For the text-containing cell, return its midpoint in (x, y) coordinate format. 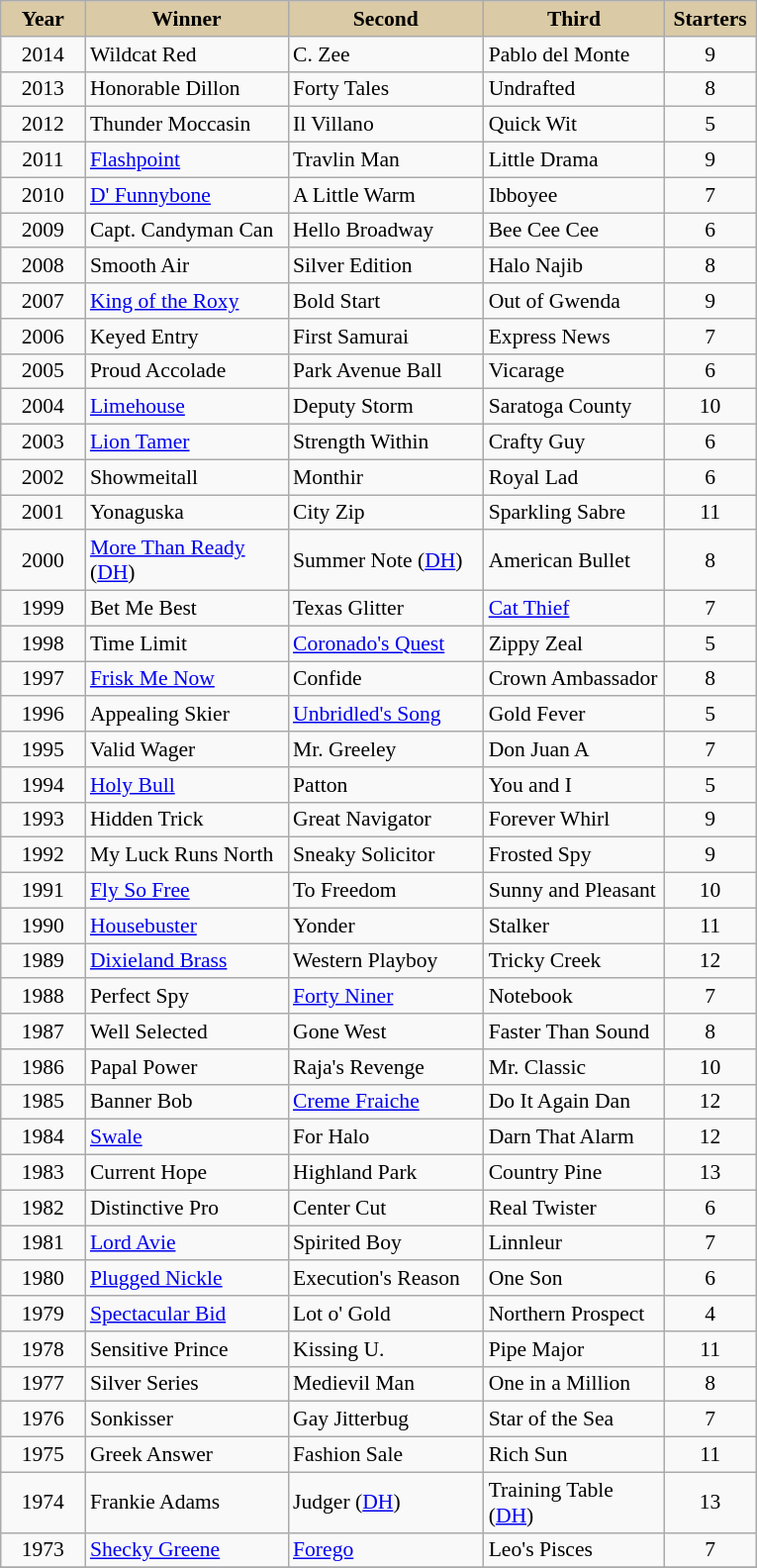
Travlin Man (386, 160)
Deputy Storm (386, 407)
2006 (44, 337)
Out of Gwenda (574, 301)
4 (710, 1314)
For Halo (386, 1137)
Vicarage (574, 371)
Ibboyee (574, 195)
Highland Park (386, 1173)
Il Villano (386, 125)
To Freedom (386, 891)
2002 (44, 477)
Distinctive Pro (186, 1208)
Sonkisser (186, 1420)
One Son (574, 1279)
1988 (44, 997)
1976 (44, 1420)
Hidden Trick (186, 820)
Proud Accolade (186, 371)
Real Twister (574, 1208)
King of the Roxy (186, 301)
More Than Ready (DH) (186, 560)
2012 (44, 125)
Summer Note (DH) (386, 560)
Notebook (574, 997)
Spirited Boy (386, 1243)
Crafty Guy (574, 442)
2008 (44, 266)
2005 (44, 371)
1984 (44, 1137)
Pipe Major (574, 1349)
1998 (44, 643)
1987 (44, 1031)
Silver Series (186, 1384)
Banner Bob (186, 1102)
C. Zee (386, 54)
Country Pine (574, 1173)
Patton (386, 785)
Bee Cee Cee (574, 231)
Capt. Candyman Can (186, 231)
Hello Broadway (386, 231)
Silver Edition (386, 266)
Holy Bull (186, 785)
1992 (44, 855)
Confide (386, 679)
Fashion Sale (386, 1455)
Second (386, 19)
Dixieland Brass (186, 961)
1994 (44, 785)
Frankie Adams (186, 1503)
Raja's Revenge (386, 1067)
Halo Najib (574, 266)
Center Cut (386, 1208)
1990 (44, 926)
Valid Wager (186, 749)
2013 (44, 89)
1980 (44, 1279)
City Zip (386, 513)
Perfect Spy (186, 997)
Darn That Alarm (574, 1137)
1977 (44, 1384)
You and I (574, 785)
1974 (44, 1503)
Coronado's Quest (386, 643)
Forever Whirl (574, 820)
Zippy Zeal (574, 643)
Texas Glitter (386, 609)
Creme Fraiche (386, 1102)
Lord Avie (186, 1243)
2009 (44, 231)
1997 (44, 679)
Showmeitall (186, 477)
Time Limit (186, 643)
Lot o' Gold (386, 1314)
Flashpoint (186, 160)
2000 (44, 560)
Starters (710, 19)
1982 (44, 1208)
Stalker (574, 926)
1973 (44, 1550)
Undrafted (574, 89)
Keyed Entry (186, 337)
1986 (44, 1067)
1993 (44, 820)
2007 (44, 301)
One in a Million (574, 1384)
Great Navigator (386, 820)
Current Hope (186, 1173)
Gay Jitterbug (386, 1420)
My Luck Runs North (186, 855)
Winner (186, 19)
Crown Ambassador (574, 679)
1989 (44, 961)
Saratoga County (574, 407)
Plugged Nickle (186, 1279)
Star of the Sea (574, 1420)
Wildcat Red (186, 54)
1996 (44, 715)
Don Juan A (574, 749)
Training Table (DH) (574, 1503)
Well Selected (186, 1031)
D' Funnybone (186, 195)
Smooth Air (186, 266)
Spectacular Bid (186, 1314)
Sneaky Solicitor (386, 855)
2001 (44, 513)
First Samurai (386, 337)
Lion Tamer (186, 442)
Mr. Classic (574, 1067)
Year (44, 19)
Do It Again Dan (574, 1102)
1985 (44, 1102)
1983 (44, 1173)
Rich Sun (574, 1455)
Royal Lad (574, 477)
Quick Wit (574, 125)
Medievil Man (386, 1384)
Greek Answer (186, 1455)
Housebuster (186, 926)
Park Avenue Ball (386, 371)
Gone West (386, 1031)
1979 (44, 1314)
Cat Thief (574, 609)
Papal Power (186, 1067)
1995 (44, 749)
2014 (44, 54)
Honorable Dillon (186, 89)
1975 (44, 1455)
Faster Than Sound (574, 1031)
Forty Niner (386, 997)
Sensitive Prince (186, 1349)
Western Playboy (386, 961)
Forty Tales (386, 89)
Strength Within (386, 442)
American Bullet (574, 560)
Yonder (386, 926)
2010 (44, 195)
Pablo del Monte (574, 54)
Fly So Free (186, 891)
Bold Start (386, 301)
Thunder Moccasin (186, 125)
Express News (574, 337)
Sunny and Pleasant (574, 891)
Leo's Pisces (574, 1550)
2011 (44, 160)
Frisk Me Now (186, 679)
Little Drama (574, 160)
Limehouse (186, 407)
2003 (44, 442)
Forego (386, 1550)
Unbridled's Song (386, 715)
Gold Fever (574, 715)
1999 (44, 609)
A Little Warm (386, 195)
Third (574, 19)
Swale (186, 1137)
Mr. Greeley (386, 749)
1978 (44, 1349)
Execution's Reason (386, 1279)
Appealing Skier (186, 715)
Judger (DH) (386, 1503)
1981 (44, 1243)
Bet Me Best (186, 609)
Northern Prospect (574, 1314)
Sparkling Sabre (574, 513)
Kissing U. (386, 1349)
Tricky Creek (574, 961)
Frosted Spy (574, 855)
Yonaguska (186, 513)
Monthir (386, 477)
Shecky Greene (186, 1550)
2004 (44, 407)
Linnleur (574, 1243)
1991 (44, 891)
